From the cell containing the given text, extract its center point as (x, y) coordinate. 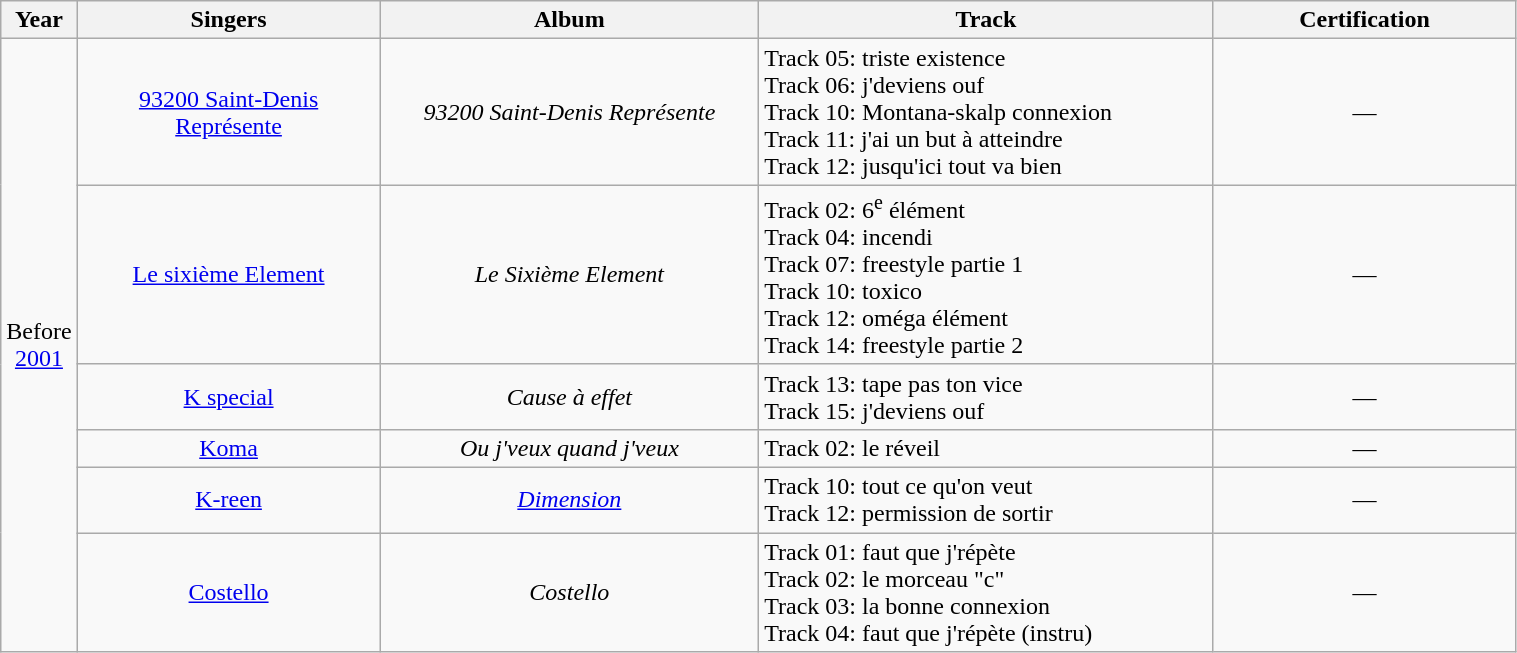
Before 2001 (39, 346)
Singers (228, 20)
K-reen (228, 500)
Dimension (570, 500)
K special (228, 396)
Year (39, 20)
Track 02: 6e élémentTrack 04: incendiTrack 07: freestyle partie 1Track 10: toxicoTrack 12: oméga élémentTrack 14: freestyle partie 2 (986, 275)
Track 05: triste existenceTrack 06: j'deviens oufTrack 10: Montana-skalp connexionTrack 11: j'ai un but à atteindreTrack 12: jusqu'ici tout va bien (986, 112)
Album (570, 20)
Cause à effet (570, 396)
Certification (1364, 20)
Track 01: faut que j'répèteTrack 02: le morceau "c"Track 03: la bonne connexionTrack 04: faut que j'répète (instru) (986, 592)
Track 10: tout ce qu'on veutTrack 12: permission de sortir (986, 500)
Track 13: tape pas ton viceTrack 15: j'deviens ouf (986, 396)
Track (986, 20)
Le Sixième Element (570, 275)
Koma (228, 448)
Ou j'veux quand j'veux (570, 448)
Track 02: le réveil (986, 448)
Le sixième Element (228, 275)
